Return [x, y] of the center of cell containing provided text 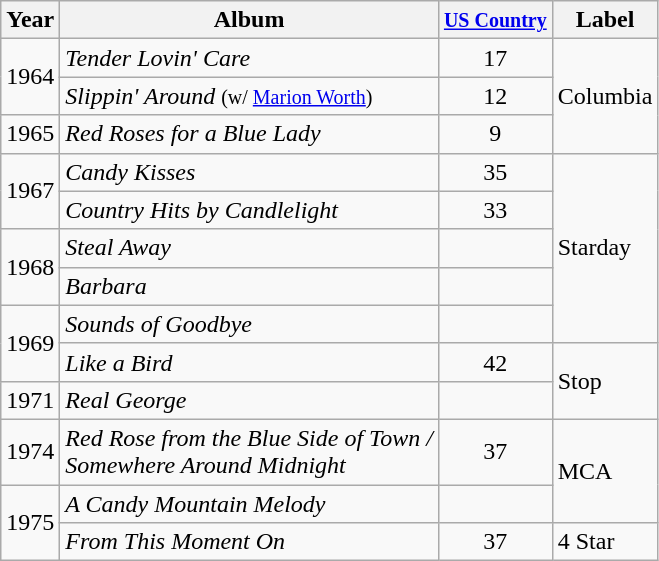
Sounds of Goodbye [250, 324]
1975 [30, 522]
12 [495, 96]
Red Roses for a Blue Lady [250, 134]
1974 [30, 452]
9 [495, 134]
17 [495, 58]
US Country [495, 20]
1968 [30, 267]
Steal Away [250, 248]
Slippin' Around (w/ Marion Worth) [250, 96]
1969 [30, 343]
1965 [30, 134]
Country Hits by Candlelight [250, 210]
Stop [605, 381]
Like a Bird [250, 362]
From This Moment On [250, 542]
Tender Lovin' Care [250, 58]
Barbara [250, 286]
1971 [30, 400]
Label [605, 20]
42 [495, 362]
Starday [605, 248]
4 Star [605, 542]
MCA [605, 470]
Columbia [605, 96]
Year [30, 20]
Candy Kisses [250, 172]
35 [495, 172]
1967 [30, 191]
Album [250, 20]
33 [495, 210]
Red Rose from the Blue Side of Town /Somewhere Around Midnight [250, 452]
Real George [250, 400]
1964 [30, 77]
A Candy Mountain Melody [250, 503]
